Locate the cell with the specified text and output its [X, Y] center coordinate. 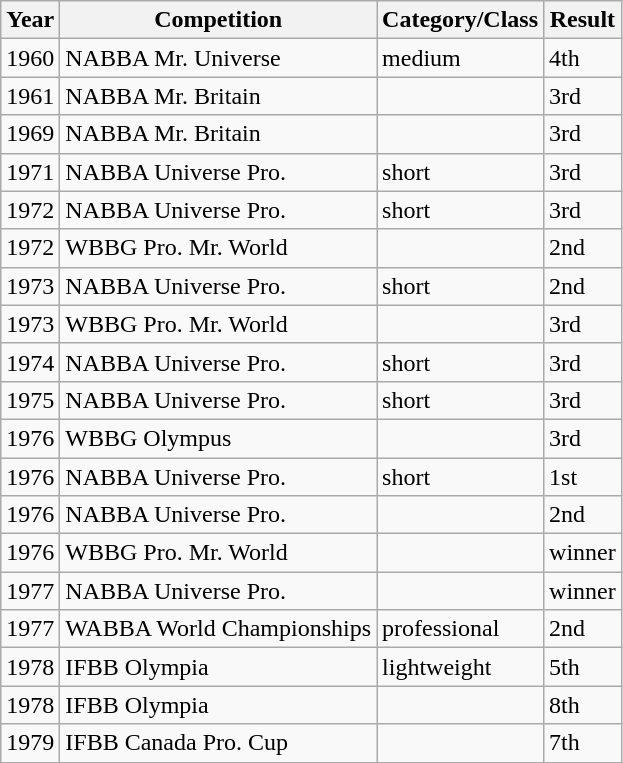
1974 [30, 362]
1960 [30, 58]
lightweight [460, 667]
Category/Class [460, 20]
medium [460, 58]
Result [583, 20]
professional [460, 629]
1st [583, 477]
Competition [218, 20]
IFBB Canada Pro. Cup [218, 743]
1975 [30, 400]
WABBA World Championships [218, 629]
1979 [30, 743]
5th [583, 667]
1971 [30, 172]
4th [583, 58]
1969 [30, 134]
1961 [30, 96]
Year [30, 20]
NABBA Mr. Universe [218, 58]
8th [583, 705]
7th [583, 743]
WBBG Olympus [218, 438]
